Identify which cell holds the provided text, then report its [x, y] central coordinate. 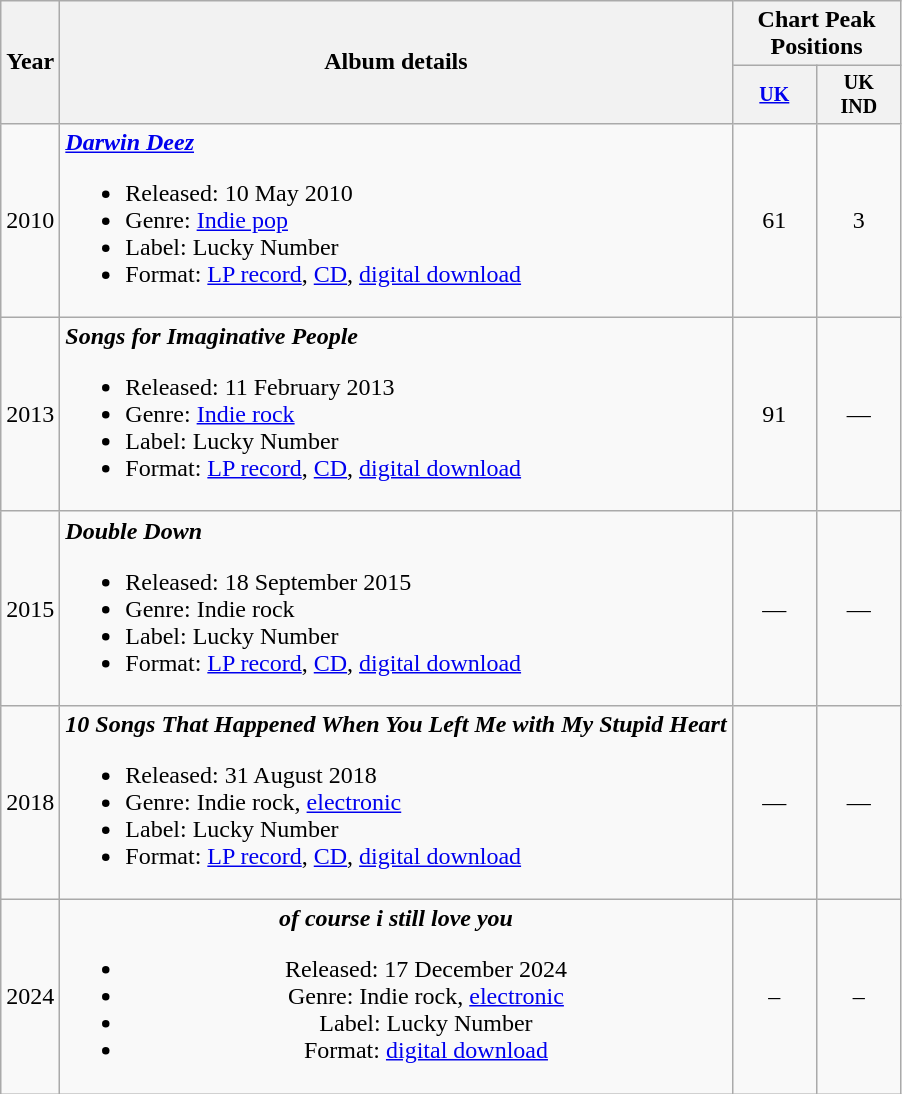
Chart Peak Positions [816, 34]
Double DownReleased: 18 September 2015Genre: Indie rockLabel: Lucky NumberFormat: LP record, CD, digital download [396, 608]
Year [30, 62]
UK [774, 94]
Darwin DeezReleased: 10 May 2010Genre: Indie popLabel: Lucky NumberFormat: LP record, CD, digital download [396, 220]
of course i still love youReleased: 17 December 2024Genre: Indie rock, electronicLabel: Lucky NumberFormat: digital download [396, 997]
2015 [30, 608]
2010 [30, 220]
2024 [30, 997]
2018 [30, 802]
61 [774, 220]
3 [859, 220]
91 [774, 414]
UKIND [859, 94]
Album details [396, 62]
Songs for Imaginative PeopleReleased: 11 February 2013Genre: Indie rockLabel: Lucky NumberFormat: LP record, CD, digital download [396, 414]
2013 [30, 414]
